Provide the (x, y) coordinate of the cell's center where the given text is located.  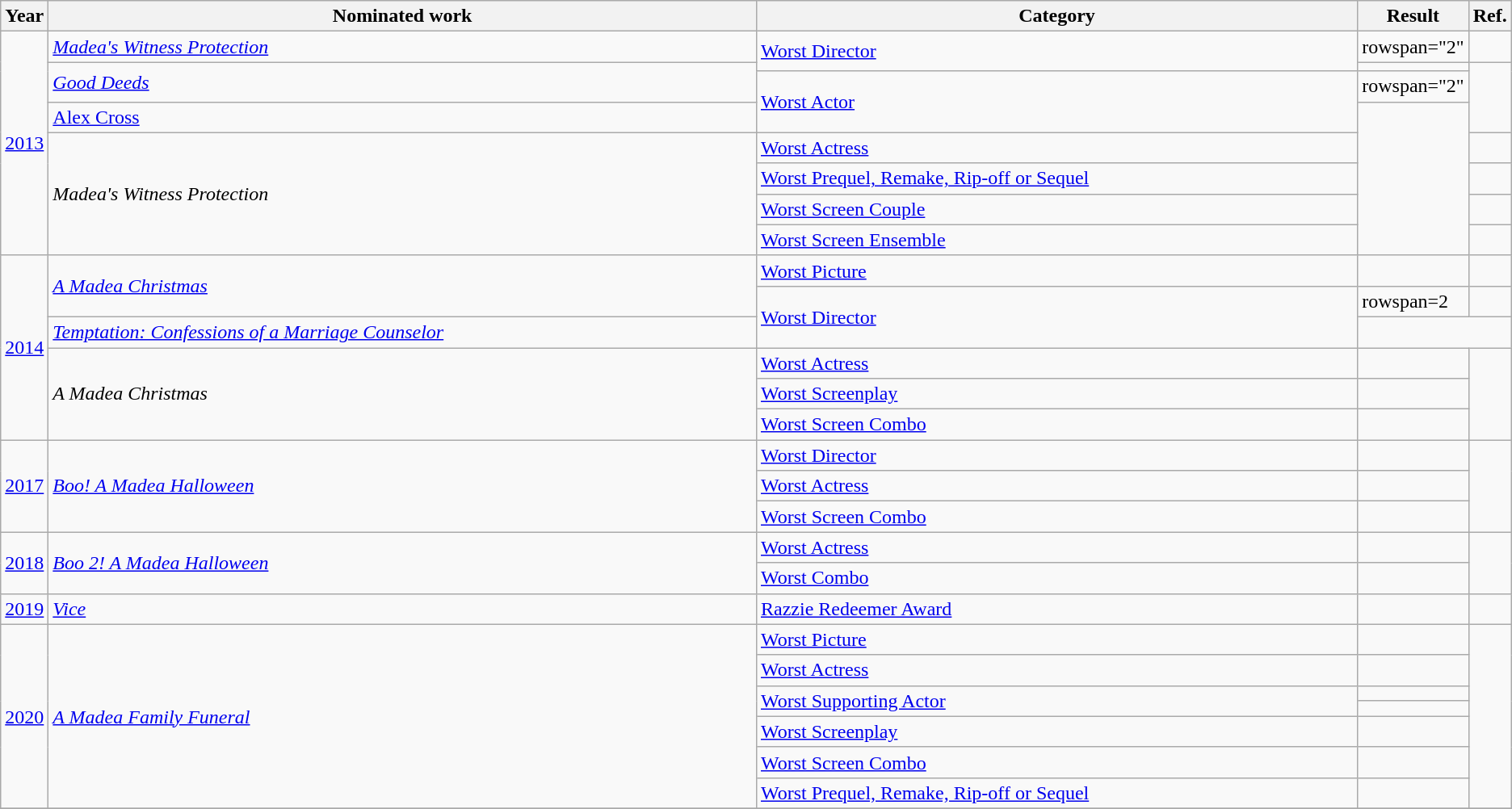
2014 (24, 347)
Vice (402, 609)
Alex Cross (402, 117)
Nominated work (402, 16)
Worst Screen Couple (1056, 209)
Category (1056, 16)
Ref. (1489, 16)
Temptation: Confessions of a Marriage Counselor (402, 332)
A Madea Family Funeral (402, 716)
Good Deeds (402, 82)
Boo! A Madea Halloween (402, 486)
Razzie Redeemer Award (1056, 609)
2013 (24, 144)
Worst Screen Ensemble (1056, 240)
Boo 2! A Madea Halloween (402, 563)
Result (1413, 16)
2017 (24, 486)
2020 (24, 716)
Worst Combo (1056, 578)
Worst Supporting Actor (1056, 701)
2018 (24, 563)
2019 (24, 609)
rowspan=2 (1413, 301)
Year (24, 16)
Worst Actor (1056, 102)
